Return the (X, Y) coordinate for the center point of the cell that contains the specified text.  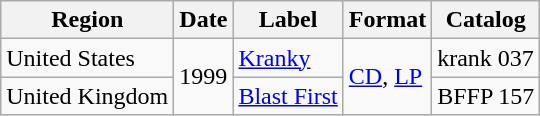
United States (88, 58)
Date (204, 20)
Catalog (486, 20)
Region (88, 20)
CD, LP (387, 77)
Kranky (288, 58)
United Kingdom (88, 96)
Label (288, 20)
Blast First (288, 96)
BFFP 157 (486, 96)
1999 (204, 77)
Format (387, 20)
krank 037 (486, 58)
